Determine the (X, Y) coordinate at the center of the cell enclosing the given text.  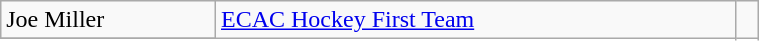
ECAC Hockey First Team (475, 20)
Joe Miller (108, 20)
